Pinpoint the cell where the given text exists, returning its [x, y] midpoint coordinate. 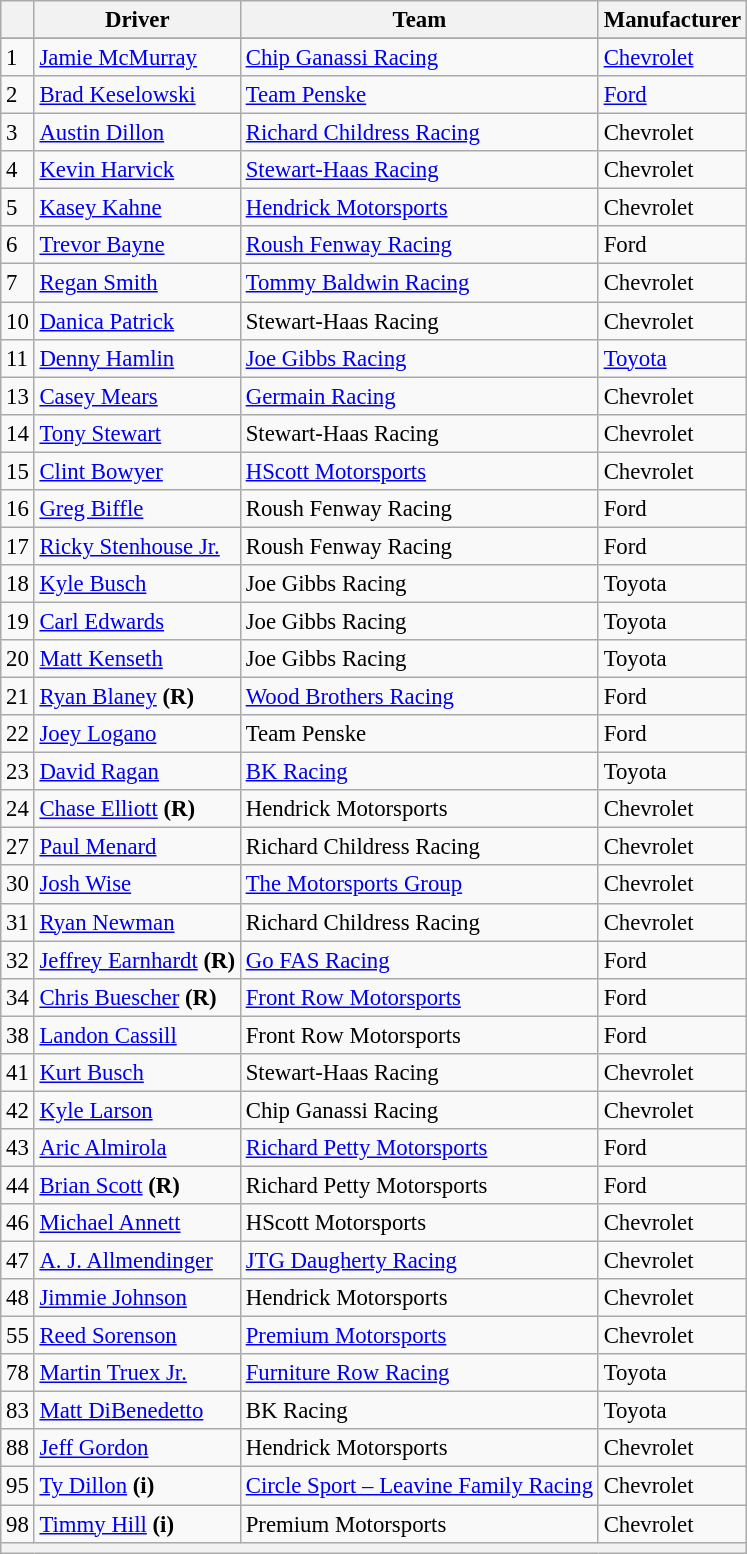
13 [18, 396]
Kyle Larson [137, 1110]
Timmy Hill (i) [137, 1524]
38 [18, 1035]
22 [18, 734]
Austin Dillon [137, 133]
18 [18, 584]
David Ragan [137, 772]
5 [18, 208]
Martin Truex Jr. [137, 1373]
Joey Logano [137, 734]
Wood Brothers Racing [419, 697]
Manufacturer [672, 20]
Ty Dillon (i) [137, 1486]
27 [18, 847]
Driver [137, 20]
10 [18, 321]
41 [18, 1073]
Kevin Harvick [137, 170]
Paul Menard [137, 847]
Aric Almirola [137, 1148]
43 [18, 1148]
98 [18, 1524]
Ryan Newman [137, 922]
Clint Bowyer [137, 471]
Germain Racing [419, 396]
Ryan Blaney (R) [137, 697]
17 [18, 546]
Jimmie Johnson [137, 1298]
95 [18, 1486]
88 [18, 1449]
23 [18, 772]
83 [18, 1411]
Matt DiBenedetto [137, 1411]
21 [18, 697]
Josh Wise [137, 885]
Kasey Kahne [137, 208]
16 [18, 509]
Jeffrey Earnhardt (R) [137, 960]
The Motorsports Group [419, 885]
Casey Mears [137, 396]
55 [18, 1336]
1 [18, 58]
Chase Elliott (R) [137, 809]
11 [18, 358]
Trevor Bayne [137, 245]
Landon Cassill [137, 1035]
48 [18, 1298]
24 [18, 809]
JTG Daugherty Racing [419, 1261]
Jamie McMurray [137, 58]
Greg Biffle [137, 509]
Matt Kenseth [137, 659]
20 [18, 659]
32 [18, 960]
14 [18, 433]
Jeff Gordon [137, 1449]
Team [419, 20]
Go FAS Racing [419, 960]
30 [18, 885]
Carl Edwards [137, 621]
19 [18, 621]
34 [18, 997]
46 [18, 1223]
42 [18, 1110]
Danica Patrick [137, 321]
Ricky Stenhouse Jr. [137, 546]
Brad Keselowski [137, 95]
Furniture Row Racing [419, 1373]
2 [18, 95]
A. J. Allmendinger [137, 1261]
47 [18, 1261]
6 [18, 245]
Kyle Busch [137, 584]
31 [18, 922]
Chris Buescher (R) [137, 997]
Circle Sport – Leavine Family Racing [419, 1486]
78 [18, 1373]
7 [18, 283]
44 [18, 1185]
Reed Sorenson [137, 1336]
Regan Smith [137, 283]
Tommy Baldwin Racing [419, 283]
4 [18, 170]
Denny Hamlin [137, 358]
Michael Annett [137, 1223]
Kurt Busch [137, 1073]
3 [18, 133]
Brian Scott (R) [137, 1185]
Tony Stewart [137, 433]
15 [18, 471]
